Return [x, y] of the center of cell containing provided text 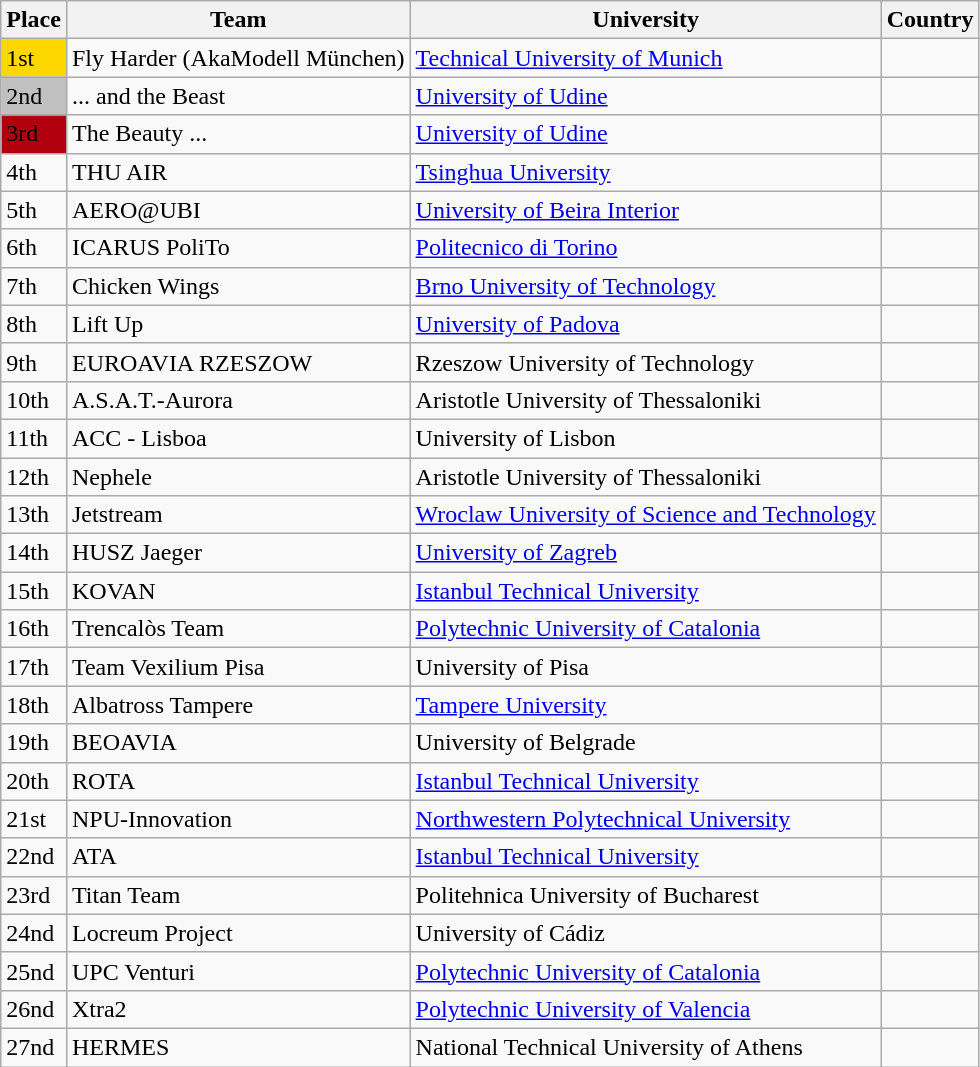
University [646, 20]
27nd [34, 1047]
17th [34, 667]
23rd [34, 895]
22nd [34, 857]
Team Vexilium Pisa [238, 667]
16th [34, 629]
ACC - Lisboa [238, 438]
9th [34, 362]
Titan Team [238, 895]
18th [34, 705]
Xtra2 [238, 1009]
Brno University of Technology [646, 286]
ROTA [238, 781]
Polytechnic University of Valencia [646, 1009]
19th [34, 743]
12th [34, 477]
Lift Up [238, 324]
14th [34, 553]
Trencalòs Team [238, 629]
Albatross Tampere [238, 705]
BEOAVIA [238, 743]
University of Beira Interior [646, 210]
Chicken Wings [238, 286]
Rzeszow University of Technology [646, 362]
8th [34, 324]
2nd [34, 96]
11th [34, 438]
A.S.A.T.-Aurora [238, 400]
Wroclaw University of Science and Technology [646, 515]
Nephele [238, 477]
Locreum Project [238, 933]
3rd [34, 134]
1st [34, 58]
Fly Harder (AkaModell München) [238, 58]
13th [34, 515]
NPU-Innovation [238, 819]
Team [238, 20]
University of Padova [646, 324]
4th [34, 172]
10th [34, 400]
24nd [34, 933]
ATA [238, 857]
Technical University of Munich [646, 58]
25nd [34, 971]
University of Lisbon [646, 438]
15th [34, 591]
Tsinghua University [646, 172]
The Beauty ... [238, 134]
Jetstream [238, 515]
UPC Venturi [238, 971]
University of Pisa [646, 667]
Place [34, 20]
ICARUS PoliTo [238, 248]
7th [34, 286]
Northwestern Polytechnical University [646, 819]
Tampere University [646, 705]
AERO@UBI [238, 210]
University of Zagreb [646, 553]
THU AIR [238, 172]
HERMES [238, 1047]
KOVAN [238, 591]
National Technical University of Athens [646, 1047]
21st [34, 819]
University of Cádiz [646, 933]
Country [930, 20]
Politecnico di Torino [646, 248]
26nd [34, 1009]
EUROAVIA RZESZOW [238, 362]
5th [34, 210]
20th [34, 781]
HUSZ Jaeger [238, 553]
Politehnica University of Bucharest [646, 895]
... and the Beast [238, 96]
University of Belgrade [646, 743]
6th [34, 248]
